Find where the given text appears and provide that cell's center as [x, y] coordinate. 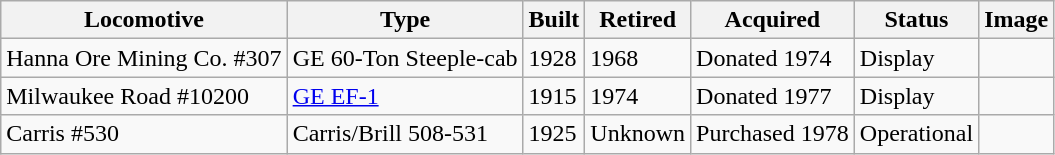
GE EF-1 [405, 96]
Hanna Ore Mining Co. #307 [144, 58]
Built [554, 20]
Donated 1977 [773, 96]
Carris/Brill 508-531 [405, 134]
Image [1016, 20]
Milwaukee Road #10200 [144, 96]
Status [916, 20]
1928 [554, 58]
1968 [638, 58]
Retired [638, 20]
Donated 1974 [773, 58]
Carris #530 [144, 134]
Acquired [773, 20]
1925 [554, 134]
Operational [916, 134]
GE 60-Ton Steeple-cab [405, 58]
Unknown [638, 134]
Type [405, 20]
Locomotive [144, 20]
1974 [638, 96]
1915 [554, 96]
Purchased 1978 [773, 134]
